Pinpoint the cell where the given text exists, returning its [x, y] midpoint coordinate. 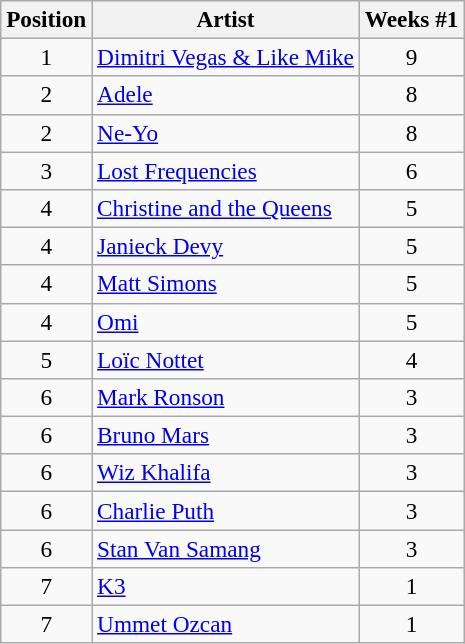
Adele [226, 95]
Matt Simons [226, 284]
Janieck Devy [226, 246]
Artist [226, 19]
Weeks #1 [412, 19]
Mark Ronson [226, 397]
K3 [226, 586]
Position [46, 19]
Wiz Khalifa [226, 473]
Loïc Nottet [226, 359]
Charlie Puth [226, 510]
Christine and the Queens [226, 208]
Bruno Mars [226, 435]
9 [412, 57]
Ne-Yo [226, 133]
Dimitri Vegas & Like Mike [226, 57]
Lost Frequencies [226, 170]
Stan Van Samang [226, 548]
Omi [226, 322]
Ummet Ozcan [226, 624]
